Detect which cell encompasses the target text, then output its (x, y) center coordinate. 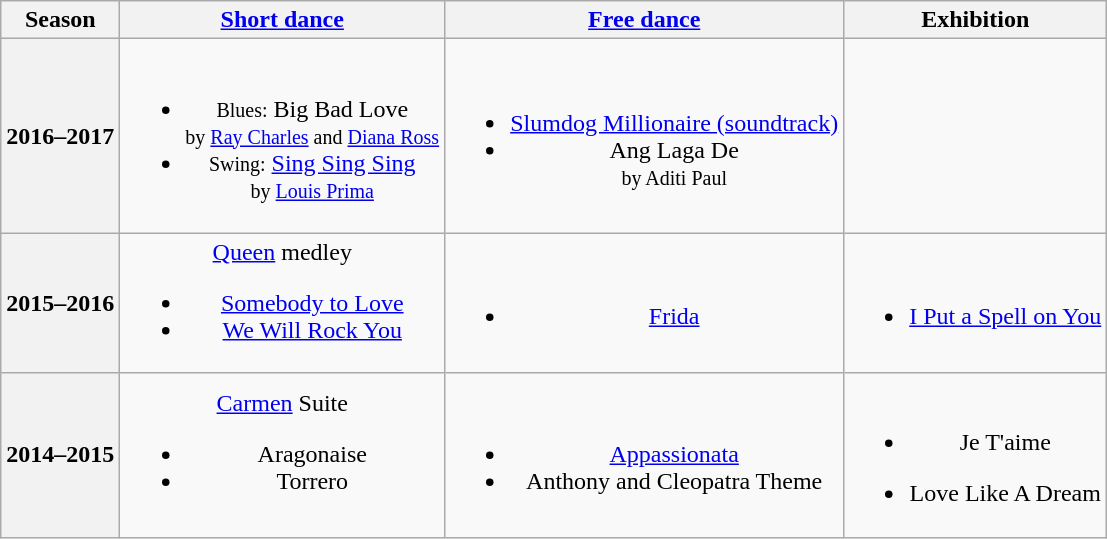
Queen medleySomebody to LoveWe Will Rock You (282, 303)
Je T'aime Love Like A Dream (976, 455)
Short dance (282, 20)
Appassionata Anthony and Cleopatra Theme (644, 455)
Season (60, 20)
Slumdog Millionaire (soundtrack)Ang Laga De by Aditi Paul (644, 136)
Carmen SuiteAragonaiseTorrero (282, 455)
2015–2016 (60, 303)
Free dance (644, 20)
I Put a Spell on You (976, 303)
2014–2015 (60, 455)
Frida (644, 303)
Exhibition (976, 20)
Blues: Big Bad Loveby Ray Charles and Diana RossSwing: Sing Sing Singby Louis Prima (282, 136)
2016–2017 (60, 136)
